Output the (X, Y) coordinate of the center of the cell containing the given text.  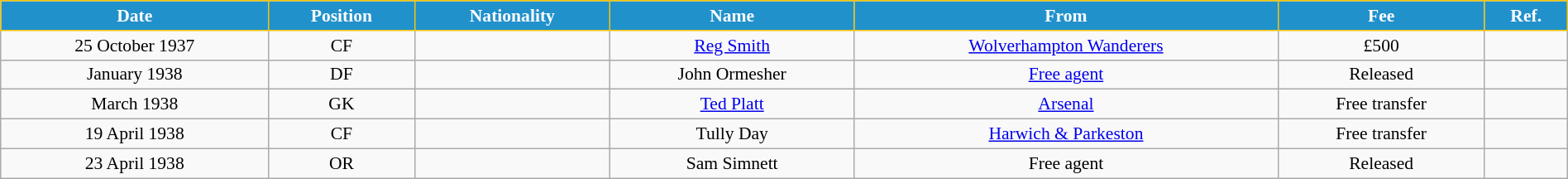
Ted Platt (733, 104)
Tully Day (733, 134)
25 October 1937 (135, 46)
From (1066, 16)
John Ormesher (733, 75)
Sam Simnett (733, 163)
DF (342, 75)
March 1938 (135, 104)
Position (342, 16)
Fee (1381, 16)
GK (342, 104)
Harwich & Parkeston (1066, 134)
£500 (1381, 46)
Wolverhampton Wanderers (1066, 46)
Name (733, 16)
Reg Smith (733, 46)
19 April 1938 (135, 134)
Date (135, 16)
January 1938 (135, 75)
Arsenal (1066, 104)
Ref. (1526, 16)
OR (342, 163)
23 April 1938 (135, 163)
Nationality (512, 16)
